Find where the given text appears and provide that cell's center as [x, y] coordinate. 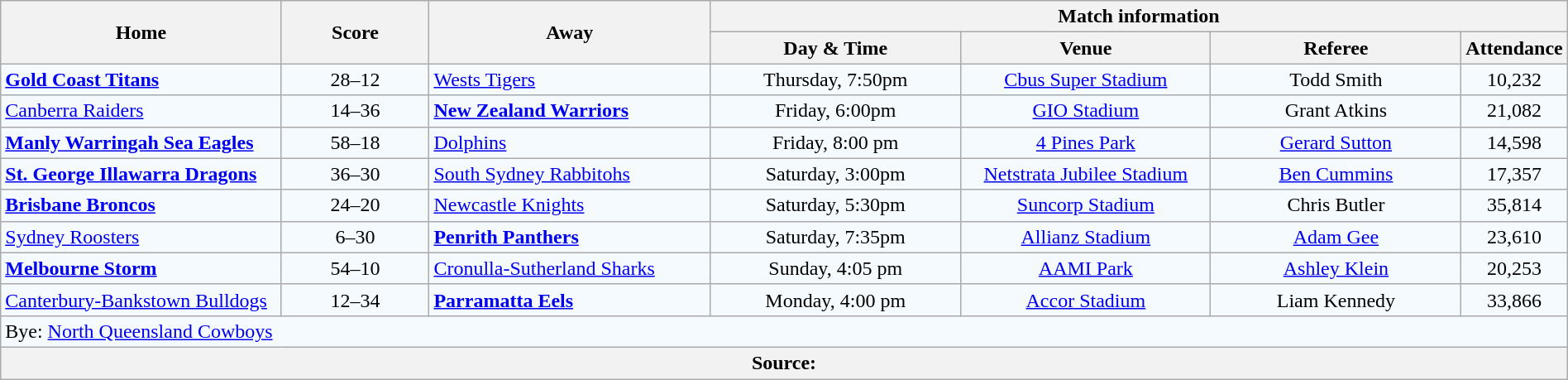
Canberra Raiders [141, 111]
Wests Tigers [570, 79]
Home [141, 32]
Brisbane Broncos [141, 205]
South Sydney Rabbitohs [570, 174]
Gold Coast Titans [141, 79]
Adam Gee [1336, 237]
21,082 [1514, 111]
Parramatta Eels [570, 300]
Sydney Roosters [141, 237]
20,253 [1514, 268]
Chris Butler [1336, 205]
Day & Time [835, 48]
Netstrata Jubilee Stadium [1086, 174]
Source: [784, 363]
33,866 [1514, 300]
St. George Illawarra Dragons [141, 174]
14–36 [356, 111]
36–30 [356, 174]
AAMI Park [1086, 268]
Venue [1086, 48]
Bye: North Queensland Cowboys [784, 331]
New Zealand Warriors [570, 111]
Monday, 4:00 pm [835, 300]
Melbourne Storm [141, 268]
Allianz Stadium [1086, 237]
Manly Warringah Sea Eagles [141, 142]
Dolphins [570, 142]
Suncorp Stadium [1086, 205]
Attendance [1514, 48]
Cbus Super Stadium [1086, 79]
Saturday, 5:30pm [835, 205]
14,598 [1514, 142]
Cronulla-Sutherland Sharks [570, 268]
Sunday, 4:05 pm [835, 268]
17,357 [1514, 174]
Friday, 8:00 pm [835, 142]
24–20 [356, 205]
Away [570, 32]
28–12 [356, 79]
23,610 [1514, 237]
Canterbury-Bankstown Bulldogs [141, 300]
Liam Kennedy [1336, 300]
Newcastle Knights [570, 205]
Ben Cummins [1336, 174]
Accor Stadium [1086, 300]
12–34 [356, 300]
Todd Smith [1336, 79]
Match information [1140, 17]
Grant Atkins [1336, 111]
Penrith Panthers [570, 237]
Thursday, 7:50pm [835, 79]
54–10 [356, 268]
10,232 [1514, 79]
Saturday, 3:00pm [835, 174]
Ashley Klein [1336, 268]
58–18 [356, 142]
Score [356, 32]
6–30 [356, 237]
GIO Stadium [1086, 111]
Gerard Sutton [1336, 142]
Saturday, 7:35pm [835, 237]
4 Pines Park [1086, 142]
Friday, 6:00pm [835, 111]
35,814 [1514, 205]
Referee [1336, 48]
